Return [X, Y] of the center of cell containing provided text 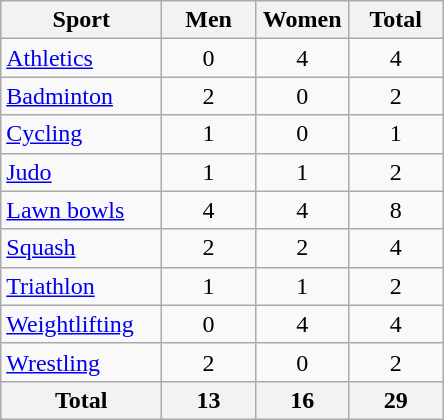
13 [209, 400]
Athletics [82, 58]
Squash [82, 248]
Weightlifting [82, 324]
Triathlon [82, 286]
Lawn bowls [82, 210]
29 [396, 400]
Wrestling [82, 362]
8 [396, 210]
16 [302, 400]
Sport [82, 20]
Men [209, 20]
Badminton [82, 96]
Judo [82, 172]
Women [302, 20]
Cycling [82, 134]
